Return the (x, y) coordinate for the center point of the cell that contains the specified text.  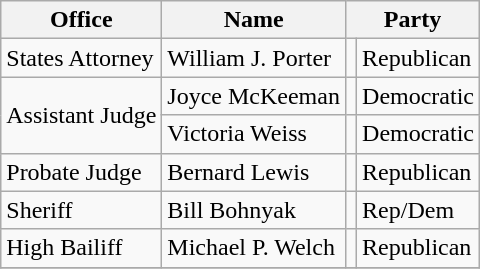
Michael P. Welch (254, 248)
William J. Porter (254, 58)
Probate Judge (82, 172)
Bill Bohnyak (254, 210)
Bernard Lewis (254, 172)
Joyce McKeeman (254, 96)
Sheriff (82, 210)
Assistant Judge (82, 115)
Rep/Dem (418, 210)
States Attorney (82, 58)
Name (254, 20)
Party (412, 20)
Victoria Weiss (254, 134)
High Bailiff (82, 248)
Office (82, 20)
